Detect which cell encompasses the target text, then output its [x, y] center coordinate. 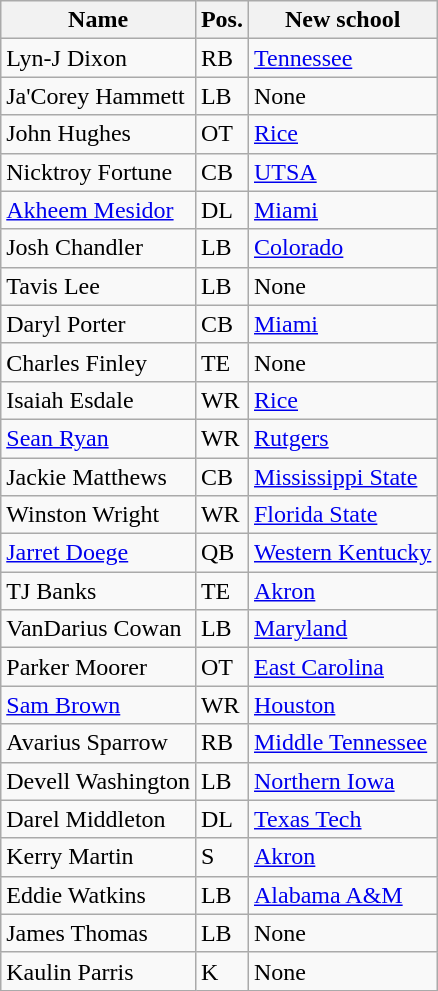
Josh Chandler [98, 248]
James Thomas [98, 933]
Daryl Porter [98, 324]
Tennessee [342, 58]
Florida State [342, 515]
Devell Washington [98, 781]
John Hughes [98, 134]
Western Kentucky [342, 553]
S [222, 857]
Ja'Corey Hammett [98, 96]
Nicktroy Fortune [98, 172]
Northern Iowa [342, 781]
Name [98, 20]
Mississippi State [342, 477]
TJ Banks [98, 591]
Jarret Doege [98, 553]
Middle Tennessee [342, 743]
Charles Finley [98, 362]
VanDarius Cowan [98, 629]
UTSA [342, 172]
Avarius Sparrow [98, 743]
Sean Ryan [98, 438]
Lyn-J Dixon [98, 58]
Tavis Lee [98, 286]
Isaiah Esdale [98, 400]
Jackie Matthews [98, 477]
Eddie Watkins [98, 895]
K [222, 971]
Kerry Martin [98, 857]
Akheem Mesidor [98, 210]
Houston [342, 705]
Colorado [342, 248]
Maryland [342, 629]
Pos. [222, 20]
Alabama A&M [342, 895]
New school [342, 20]
QB [222, 553]
East Carolina [342, 667]
Rutgers [342, 438]
Winston Wright [98, 515]
Darel Middleton [98, 819]
Sam Brown [98, 705]
Texas Tech [342, 819]
Kaulin Parris [98, 971]
Parker Moorer [98, 667]
